Locate the cell with the specified text and output its [X, Y] center coordinate. 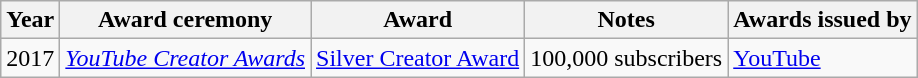
Award ceremony [186, 20]
2017 [30, 58]
YouTube [822, 58]
Year [30, 20]
Notes [626, 20]
Award [418, 20]
Awards issued by [822, 20]
100,000 subscribers [626, 58]
Silver Creator Award [418, 58]
YouTube Creator Awards [186, 58]
